Extract the [x, y] coordinate from the center of the cell holding the provided text.  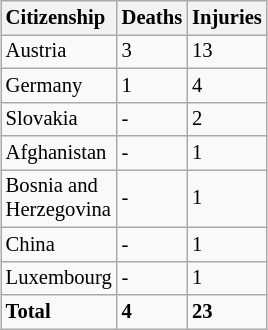
Citizenship [59, 18]
Luxembourg [59, 278]
13 [227, 51]
Slovakia [59, 119]
23 [227, 312]
Austria [59, 51]
China [59, 244]
Afghanistan [59, 153]
2 [227, 119]
Injuries [227, 18]
Deaths [152, 18]
3 [152, 51]
Total [59, 312]
Germany [59, 85]
Bosnia and Herzegovina [59, 199]
